Locate the cell with the specified text and output its [x, y] center coordinate. 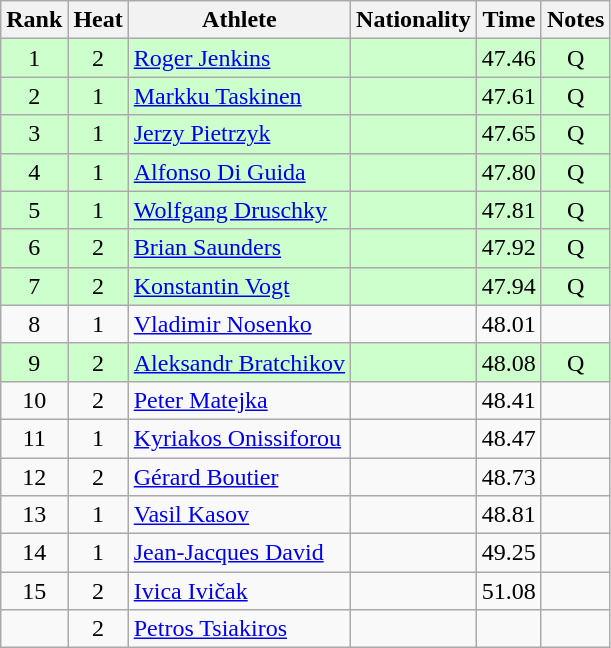
3 [34, 134]
Kyriakos Onissiforou [239, 438]
5 [34, 210]
47.92 [508, 248]
47.61 [508, 96]
10 [34, 400]
48.01 [508, 324]
Petros Tsiakiros [239, 629]
Roger Jenkins [239, 58]
Jean-Jacques David [239, 553]
8 [34, 324]
9 [34, 362]
47.94 [508, 286]
47.81 [508, 210]
Vasil Kasov [239, 515]
Nationality [414, 20]
Alfonso Di Guida [239, 172]
Rank [34, 20]
6 [34, 248]
Markku Taskinen [239, 96]
47.65 [508, 134]
Athlete [239, 20]
Gérard Boutier [239, 477]
13 [34, 515]
Aleksandr Bratchikov [239, 362]
Wolfgang Druschky [239, 210]
48.73 [508, 477]
49.25 [508, 553]
4 [34, 172]
Jerzy Pietrzyk [239, 134]
48.47 [508, 438]
48.41 [508, 400]
48.81 [508, 515]
11 [34, 438]
Brian Saunders [239, 248]
51.08 [508, 591]
Ivica Ivičak [239, 591]
47.46 [508, 58]
14 [34, 553]
47.80 [508, 172]
Vladimir Nosenko [239, 324]
Peter Matejka [239, 400]
Konstantin Vogt [239, 286]
Notes [575, 20]
7 [34, 286]
Time [508, 20]
Heat [98, 20]
12 [34, 477]
48.08 [508, 362]
15 [34, 591]
